Scan for the cell matching the given text and deliver its [X, Y] coordinate at center. 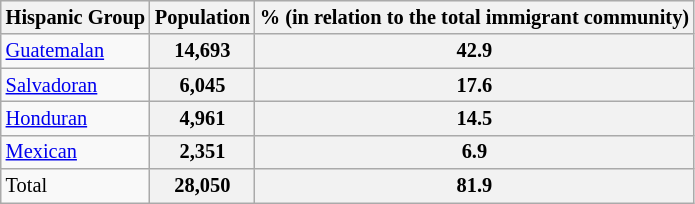
6,045 [202, 85]
Population [202, 17]
28,050 [202, 186]
% (in relation to the total immigrant community) [474, 17]
81.9 [474, 186]
6.9 [474, 152]
Guatemalan [76, 51]
Mexican [76, 152]
Salvadoran [76, 85]
Honduran [76, 118]
2,351 [202, 152]
42.9 [474, 51]
4,961 [202, 118]
Hispanic Group [76, 17]
Total [76, 186]
17.6 [474, 85]
14,693 [202, 51]
14.5 [474, 118]
